Pinpoint the cell where the given text exists, returning its (x, y) midpoint coordinate. 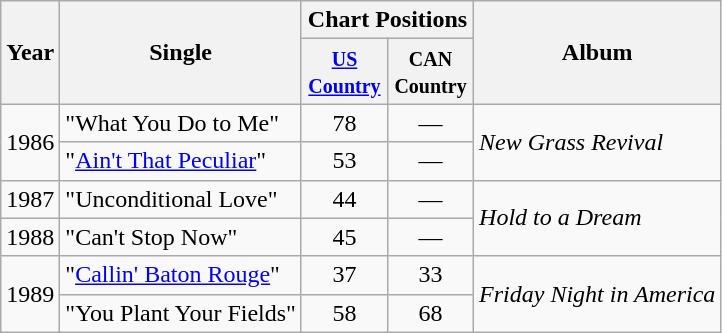
37 (344, 275)
45 (344, 237)
Hold to a Dream (598, 218)
1989 (30, 294)
US Country (344, 72)
"Can't Stop Now" (181, 237)
33 (431, 275)
68 (431, 313)
58 (344, 313)
"Unconditional Love" (181, 199)
"What You Do to Me" (181, 123)
"Ain't That Peculiar" (181, 161)
"Callin' Baton Rouge" (181, 275)
Friday Night in America (598, 294)
Year (30, 52)
Chart Positions (387, 20)
53 (344, 161)
1986 (30, 142)
1987 (30, 199)
1988 (30, 237)
New Grass Revival (598, 142)
CAN Country (431, 72)
"You Plant Your Fields" (181, 313)
44 (344, 199)
78 (344, 123)
Album (598, 52)
Single (181, 52)
